Provide the (x, y) coordinate of the cell's center where the given text is located.  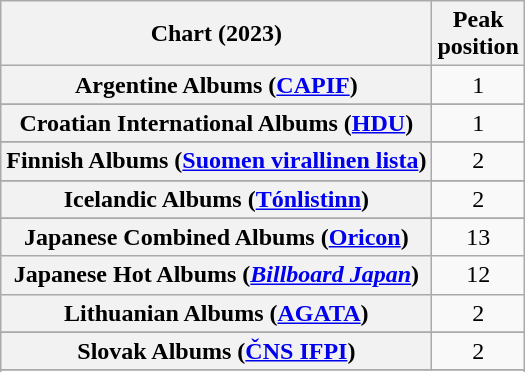
Peakposition (478, 34)
Japanese Hot Albums (Billboard Japan) (216, 275)
Icelandic Albums (Tónlistinn) (216, 199)
Croatian International Albums (HDU) (216, 123)
Finnish Albums (Suomen virallinen lista) (216, 161)
Chart (2023) (216, 34)
Argentine Albums (CAPIF) (216, 85)
13 (478, 237)
12 (478, 275)
Slovak Albums (ČNS IFPI) (216, 351)
Lithuanian Albums (AGATA) (216, 313)
Japanese Combined Albums (Oricon) (216, 237)
